Scan for the cell matching the given text and deliver its [x, y] coordinate at center. 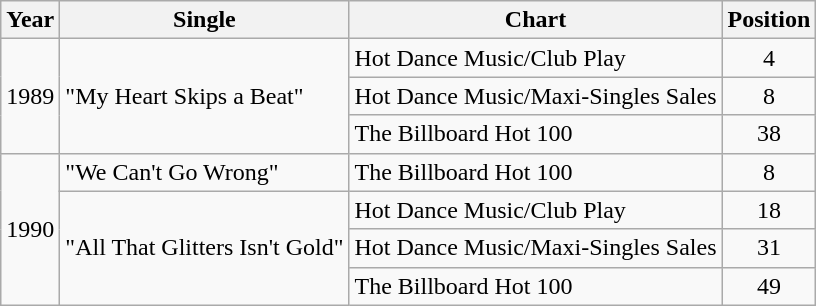
1990 [30, 229]
4 [769, 58]
Chart [536, 20]
49 [769, 286]
31 [769, 248]
18 [769, 210]
"We Can't Go Wrong" [204, 172]
"All That Glitters Isn't Gold" [204, 248]
Position [769, 20]
Year [30, 20]
38 [769, 134]
1989 [30, 96]
Single [204, 20]
"My Heart Skips a Beat" [204, 96]
